Capture the cell that displays the provided text and extract its [X, Y] central coordinate. 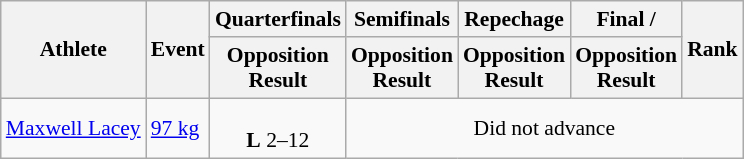
Athlete [74, 50]
97 kg [178, 128]
Semifinals [402, 19]
Repechage [514, 19]
Quarterfinals [278, 19]
Maxwell Lacey [74, 128]
Final / [626, 19]
Rank [712, 50]
L 2–12 [278, 128]
Did not advance [544, 128]
Event [178, 50]
